Find where the given text appears and provide that cell's center as (X, Y) coordinate. 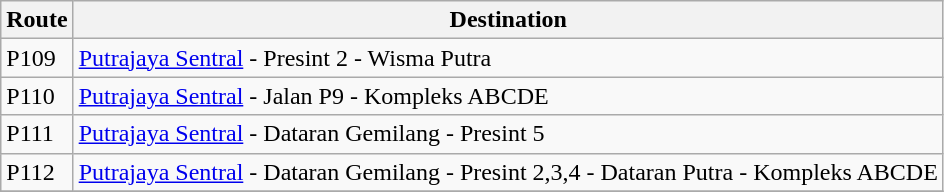
P109 (37, 58)
Route (37, 20)
Putrajaya Sentral - Dataran Gemilang - Presint 2,3,4 - Dataran Putra - Kompleks ABCDE (508, 172)
P111 (37, 134)
Putrajaya Sentral - Jalan P9 - Kompleks ABCDE (508, 96)
Destination (508, 20)
Putrajaya Sentral - Presint 2 - Wisma Putra (508, 58)
Putrajaya Sentral - Dataran Gemilang - Presint 5 (508, 134)
P112 (37, 172)
P110 (37, 96)
